Locate the cell with the specified text and output its (X, Y) center coordinate. 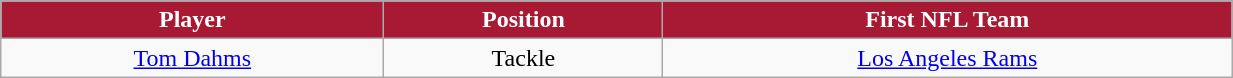
Player (192, 20)
First NFL Team (948, 20)
Los Angeles Rams (948, 58)
Tackle (524, 58)
Tom Dahms (192, 58)
Position (524, 20)
